From the cell containing the given text, extract its center point as [x, y] coordinate. 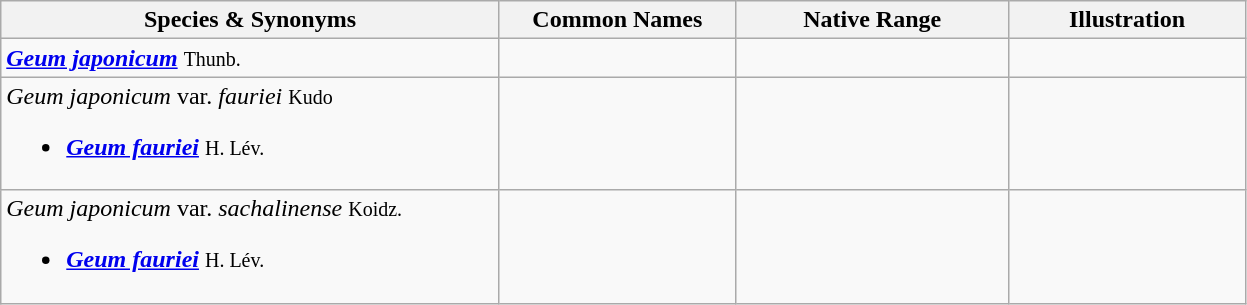
Species & Synonyms [250, 20]
Native Range [872, 20]
Geum japonicum var. sachalinense Koidz.Geum fauriei H. Lév. [250, 246]
Common Names [617, 20]
Illustration [1127, 20]
Geum japonicum var. fauriei KudoGeum fauriei H. Lév. [250, 134]
Geum japonicum Thunb. [250, 58]
